Return (x, y) of the center of cell containing provided text 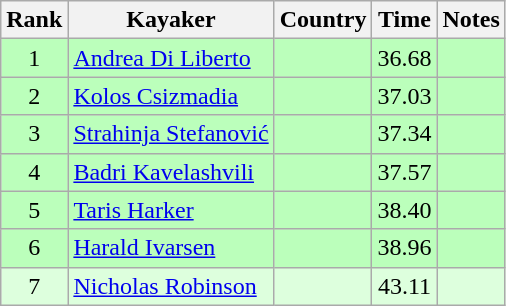
Andrea Di Liberto (171, 58)
Badri Kavelashvili (171, 172)
Kolos Csizmadia (171, 96)
38.40 (404, 210)
Notes (471, 20)
Kayaker (171, 20)
5 (34, 210)
37.34 (404, 134)
7 (34, 286)
Country (323, 20)
Harald Ivarsen (171, 248)
1 (34, 58)
Strahinja Stefanović (171, 134)
3 (34, 134)
38.96 (404, 248)
Time (404, 20)
43.11 (404, 286)
Rank (34, 20)
Taris Harker (171, 210)
6 (34, 248)
Nicholas Robinson (171, 286)
36.68 (404, 58)
37.57 (404, 172)
2 (34, 96)
37.03 (404, 96)
4 (34, 172)
